Search for the cell housing the specified text and yield its [X, Y] center coordinate. 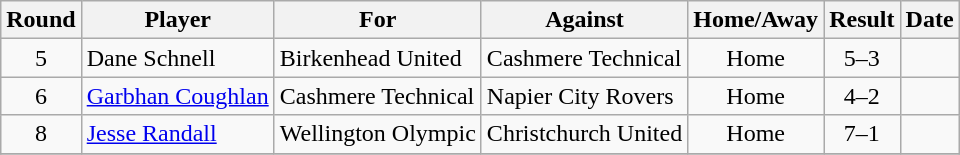
Jesse Randall [178, 134]
Napier City Rovers [584, 96]
Date [930, 20]
5–3 [862, 58]
6 [41, 96]
Birkenhead United [378, 58]
For [378, 20]
7–1 [862, 134]
Dane Schnell [178, 58]
Result [862, 20]
Against [584, 20]
Home/Away [756, 20]
5 [41, 58]
4–2 [862, 96]
Wellington Olympic [378, 134]
Garbhan Coughlan [178, 96]
Player [178, 20]
Round [41, 20]
Christchurch United [584, 134]
8 [41, 134]
